Extract the [X, Y] coordinate from the center of the cell holding the provided text.  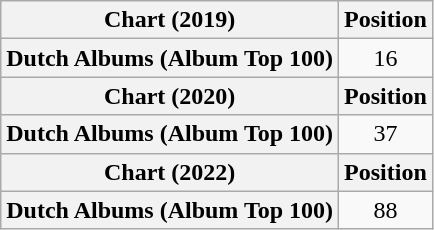
16 [386, 58]
Chart (2020) [170, 96]
Chart (2019) [170, 20]
37 [386, 134]
88 [386, 210]
Chart (2022) [170, 172]
